For the text-containing cell, return its midpoint in [X, Y] coordinate format. 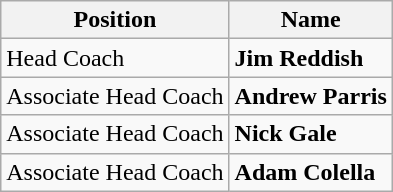
Name [310, 20]
Nick Gale [310, 134]
Position [115, 20]
Jim Reddish [310, 58]
Andrew Parris [310, 96]
Head Coach [115, 58]
Adam Colella [310, 172]
